Determine the [X, Y] coordinate at the center of the cell enclosing the given text.  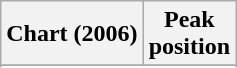
Peakposition [189, 34]
Chart (2006) [72, 34]
